Identify which cell holds the provided text, then report its (x, y) central coordinate. 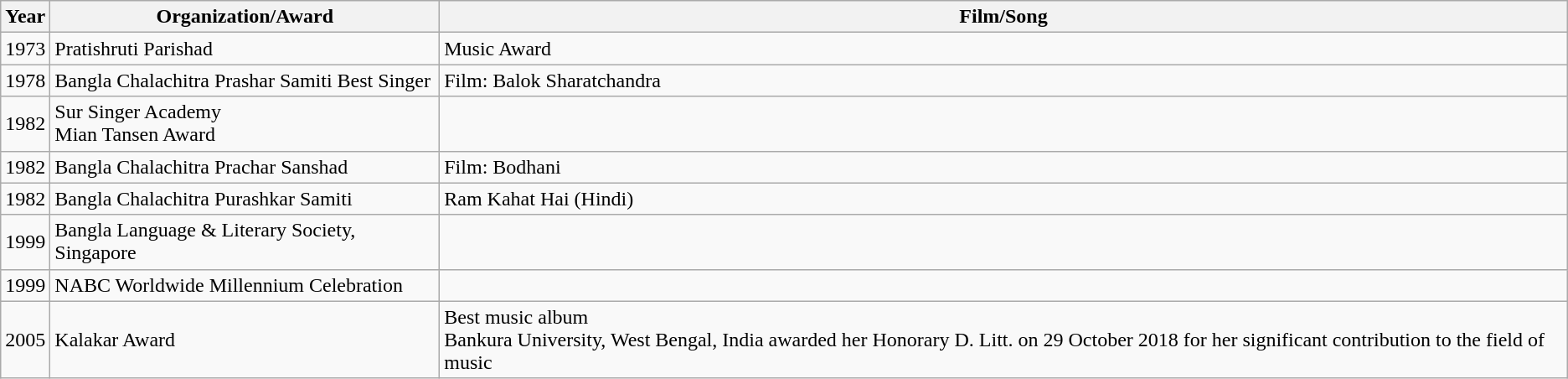
Bangla Chalachitra Prachar Sanshad (245, 167)
Bangla Chalachitra Prashar Samiti Best Singer (245, 80)
Year (25, 17)
Film: Balok Sharatchandra (1003, 80)
Music Award (1003, 49)
Sur Singer AcademyMian Tansen Award (245, 124)
Bangla Language & Literary Society, Singapore (245, 241)
Pratishruti Parishad (245, 49)
2005 (25, 340)
Bangla Chalachitra Purashkar Samiti (245, 199)
Ram Kahat Hai (Hindi) (1003, 199)
1978 (25, 80)
Organization/Award (245, 17)
Film: Bodhani (1003, 167)
Film/Song (1003, 17)
Kalakar Award (245, 340)
NABC Worldwide Millennium Celebration (245, 285)
1973 (25, 49)
